From the cell containing the given text, extract its center point as (x, y) coordinate. 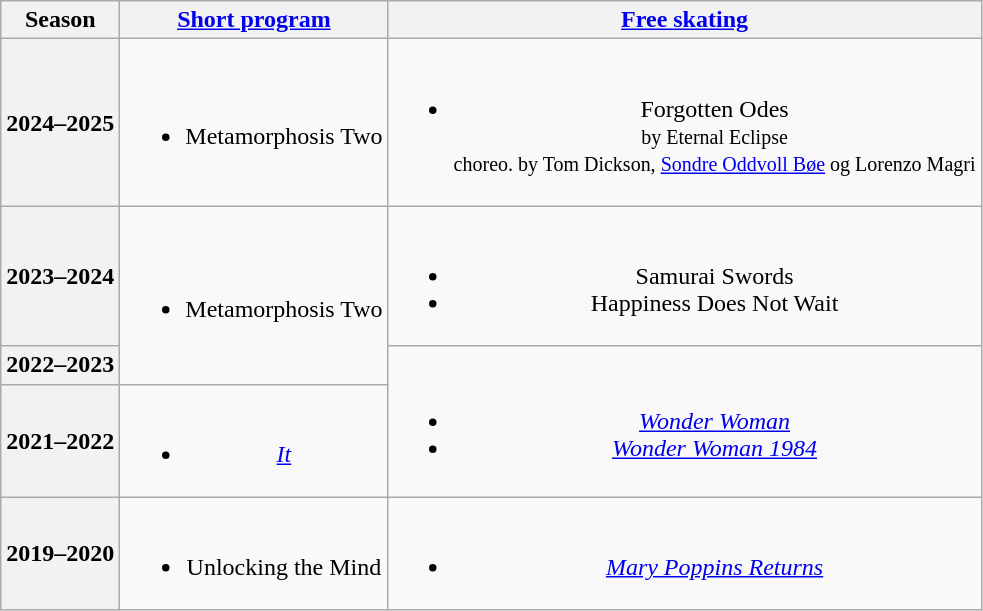
Season (60, 20)
2022–2023 (60, 365)
Mary Poppins Returns (684, 554)
2019–2020 (60, 554)
2023–2024 (60, 276)
Forgotten Odes by Eternal Eclipse choreo. by Tom Dickson, Sondre Oddvoll Bøe og Lorenzo Magri (684, 122)
Unlocking the Mind (254, 554)
Samurai Swords Happiness Does Not Wait (684, 276)
Wonder Woman Wonder Woman 1984 (684, 422)
2024–2025 (60, 122)
Short program (254, 20)
It (254, 440)
2021–2022 (60, 440)
Free skating (684, 20)
